Find where the given text appears and provide that cell's center as [X, Y] coordinate. 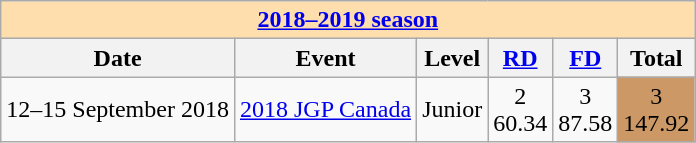
3 147.92 [656, 110]
Total [656, 58]
12–15 September 2018 [118, 110]
FD [586, 58]
2018 JGP Canada [325, 110]
2 60.34 [520, 110]
Level [452, 58]
2018–2019 season [348, 20]
3 87.58 [586, 110]
Event [325, 58]
Date [118, 58]
Junior [452, 110]
RD [520, 58]
